Capture the cell that displays the provided text and extract its [x, y] central coordinate. 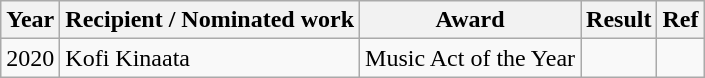
Music Act of the Year [470, 58]
Award [470, 20]
Year [30, 20]
Result [619, 20]
Ref [680, 20]
Kofi Kinaata [210, 58]
2020 [30, 58]
Recipient / Nominated work [210, 20]
